Scan for the cell matching the given text and deliver its (X, Y) coordinate at center. 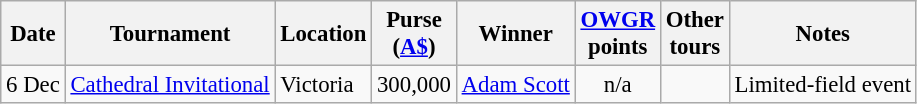
n/a (618, 85)
Notes (822, 34)
6 Dec (33, 85)
Location (324, 34)
Adam Scott (516, 85)
Othertours (694, 34)
Cathedral Invitational (170, 85)
OWGRpoints (618, 34)
Victoria (324, 85)
Date (33, 34)
Limited-field event (822, 85)
Purse(A$) (414, 34)
300,000 (414, 85)
Winner (516, 34)
Tournament (170, 34)
